Locate the cell with the specified text and output its [X, Y] center coordinate. 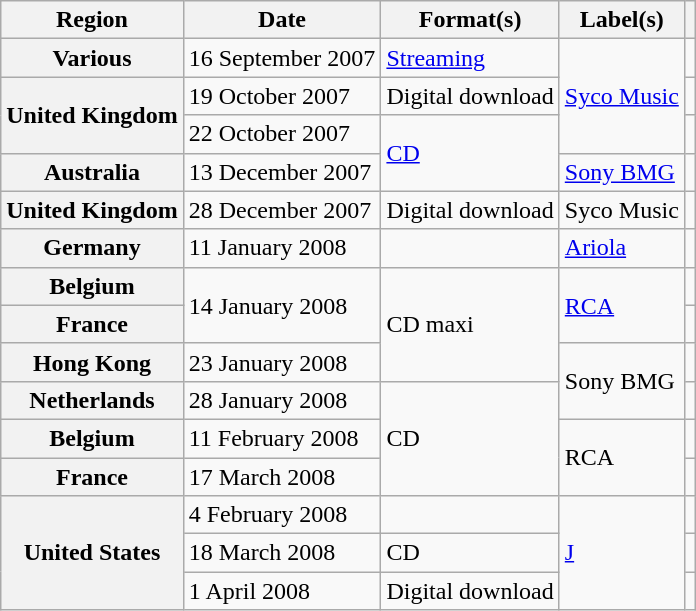
28 December 2007 [282, 210]
1 April 2008 [282, 591]
11 February 2008 [282, 438]
Label(s) [622, 20]
Region [92, 20]
14 January 2008 [282, 305]
19 October 2007 [282, 96]
United States [92, 553]
J [622, 553]
Australia [92, 172]
CD maxi [470, 324]
4 February 2008 [282, 515]
Hong Kong [92, 362]
Format(s) [470, 20]
13 December 2007 [282, 172]
28 January 2008 [282, 400]
Various [92, 58]
11 January 2008 [282, 248]
18 March 2008 [282, 553]
23 January 2008 [282, 362]
Streaming [470, 58]
Germany [92, 248]
22 October 2007 [282, 134]
Netherlands [92, 400]
17 March 2008 [282, 477]
Ariola [622, 248]
16 September 2007 [282, 58]
Date [282, 20]
